Find where the given text appears and provide that cell's center as [x, y] coordinate. 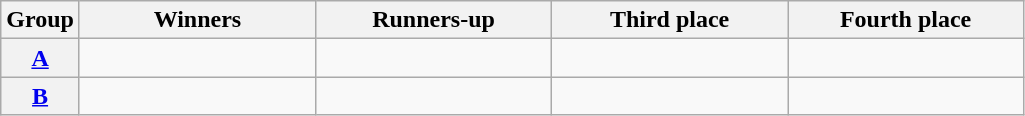
Fourth place [906, 20]
Runners-up [433, 20]
A [40, 58]
B [40, 96]
Third place [670, 20]
Winners [197, 20]
Group [40, 20]
